Search for the cell housing the specified text and yield its [X, Y] center coordinate. 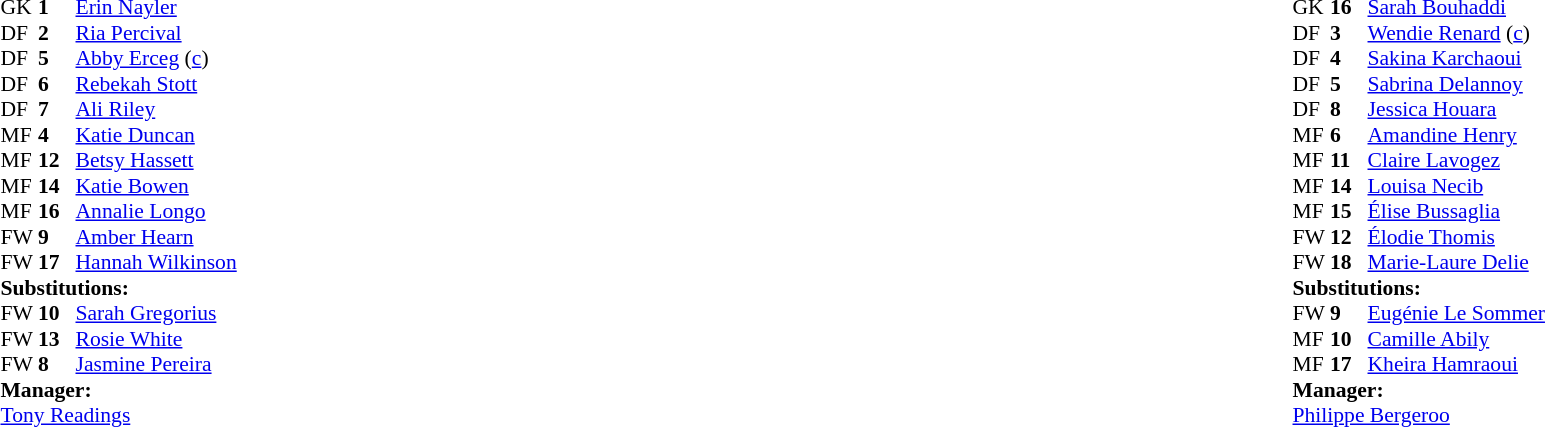
Louisa Necib [1456, 186]
11 [1349, 161]
Marie-Laure Delie [1456, 263]
18 [1349, 263]
16 [57, 211]
Kheira Hamraoui [1456, 365]
Amandine Henry [1456, 135]
Sakina Karchaoui [1456, 59]
Amber Hearn [156, 237]
7 [57, 109]
Sarah Gregorius [156, 313]
Rosie White [156, 339]
Eugénie Le Sommer [1456, 313]
Annalie Longo [156, 211]
Ali Riley [156, 109]
Katie Duncan [156, 135]
Claire Lavogez [1456, 161]
Camille Abily [1456, 339]
Sabrina Delannoy [1456, 84]
Katie Bowen [156, 186]
3 [1349, 33]
Hannah Wilkinson [156, 263]
Rebekah Stott [156, 84]
Jessica Houara [1456, 109]
Betsy Hassett [156, 161]
2 [57, 33]
Jasmine Pereira [156, 365]
Ria Percival [156, 33]
Élise Bussaglia [1456, 211]
Wendie Renard (c) [1456, 33]
Abby Erceg (c) [156, 59]
15 [1349, 211]
13 [57, 339]
Élodie Thomis [1456, 237]
